Determine the (X, Y) coordinate at the center of the cell enclosing the given text.  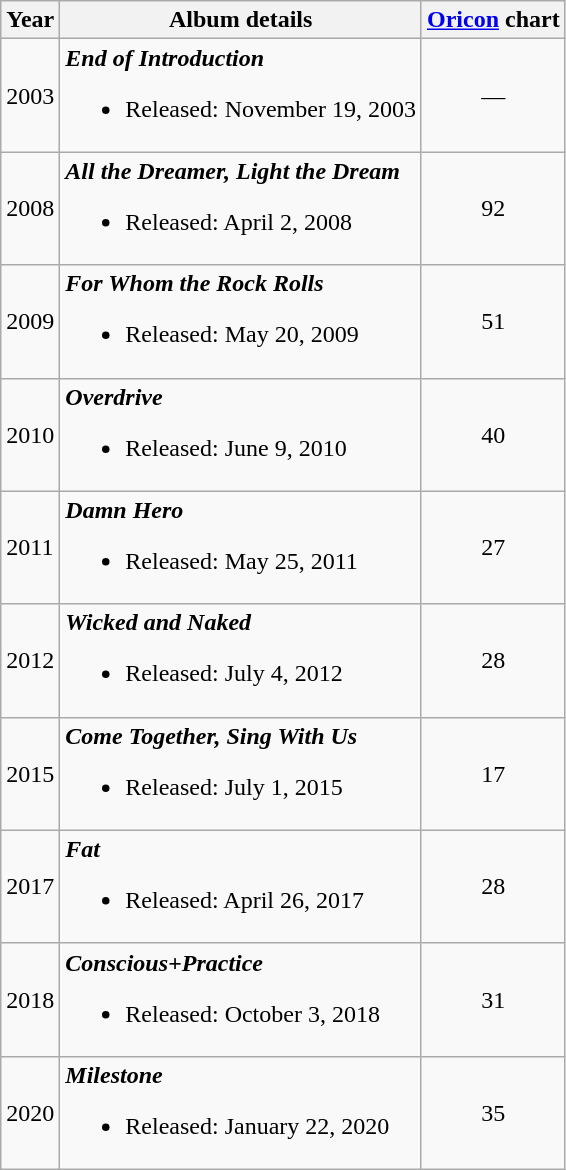
Damn HeroReleased: May 25, 2011 (241, 548)
— (493, 96)
Album details (241, 20)
27 (493, 548)
2018 (30, 1000)
Oricon chart (493, 20)
2009 (30, 322)
OverdriveReleased: June 9, 2010 (241, 434)
35 (493, 1112)
2012 (30, 660)
31 (493, 1000)
17 (493, 774)
2015 (30, 774)
40 (493, 434)
2003 (30, 96)
End of IntroductionReleased: November 19, 2003 (241, 96)
FatReleased: April 26, 2017 (241, 886)
For Whom the Rock RollsReleased: May 20, 2009 (241, 322)
2010 (30, 434)
Come Together, Sing With UsReleased: July 1, 2015 (241, 774)
2020 (30, 1112)
MilestoneReleased: January 22, 2020 (241, 1112)
2011 (30, 548)
51 (493, 322)
Year (30, 20)
Wicked and NakedReleased: July 4, 2012 (241, 660)
2017 (30, 886)
92 (493, 208)
2008 (30, 208)
All the Dreamer, Light the DreamReleased: April 2, 2008 (241, 208)
Conscious+PracticeReleased: October 3, 2018 (241, 1000)
